Output the (x, y) coordinate of the center of the cell containing the given text.  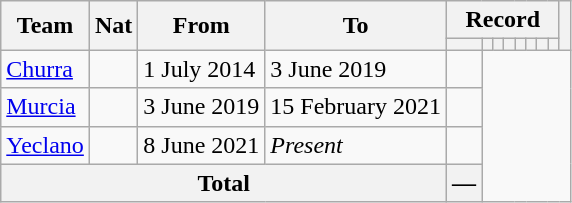
Present (356, 145)
1 July 2014 (202, 69)
Team (46, 26)
15 February 2021 (356, 107)
8 June 2021 (202, 145)
Churra (46, 69)
From (202, 26)
To (356, 26)
Total (224, 183)
Yeclano (46, 145)
— (464, 183)
Nat (113, 26)
Record (503, 20)
Murcia (46, 107)
